Identify which cell holds the provided text, then report its (X, Y) central coordinate. 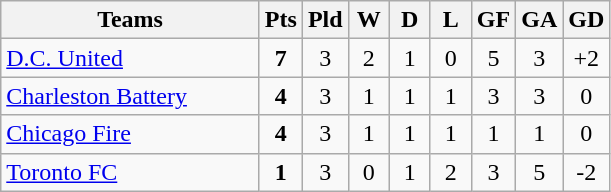
Chicago Fire (130, 134)
Charleston Battery (130, 96)
Teams (130, 20)
+2 (586, 58)
GF (493, 20)
D (410, 20)
W (368, 20)
7 (280, 58)
GA (540, 20)
GD (586, 20)
L (450, 20)
Pts (280, 20)
Toronto FC (130, 172)
D.C. United (130, 58)
Pld (325, 20)
-2 (586, 172)
